Find where the given text appears and provide that cell's center as (x, y) coordinate. 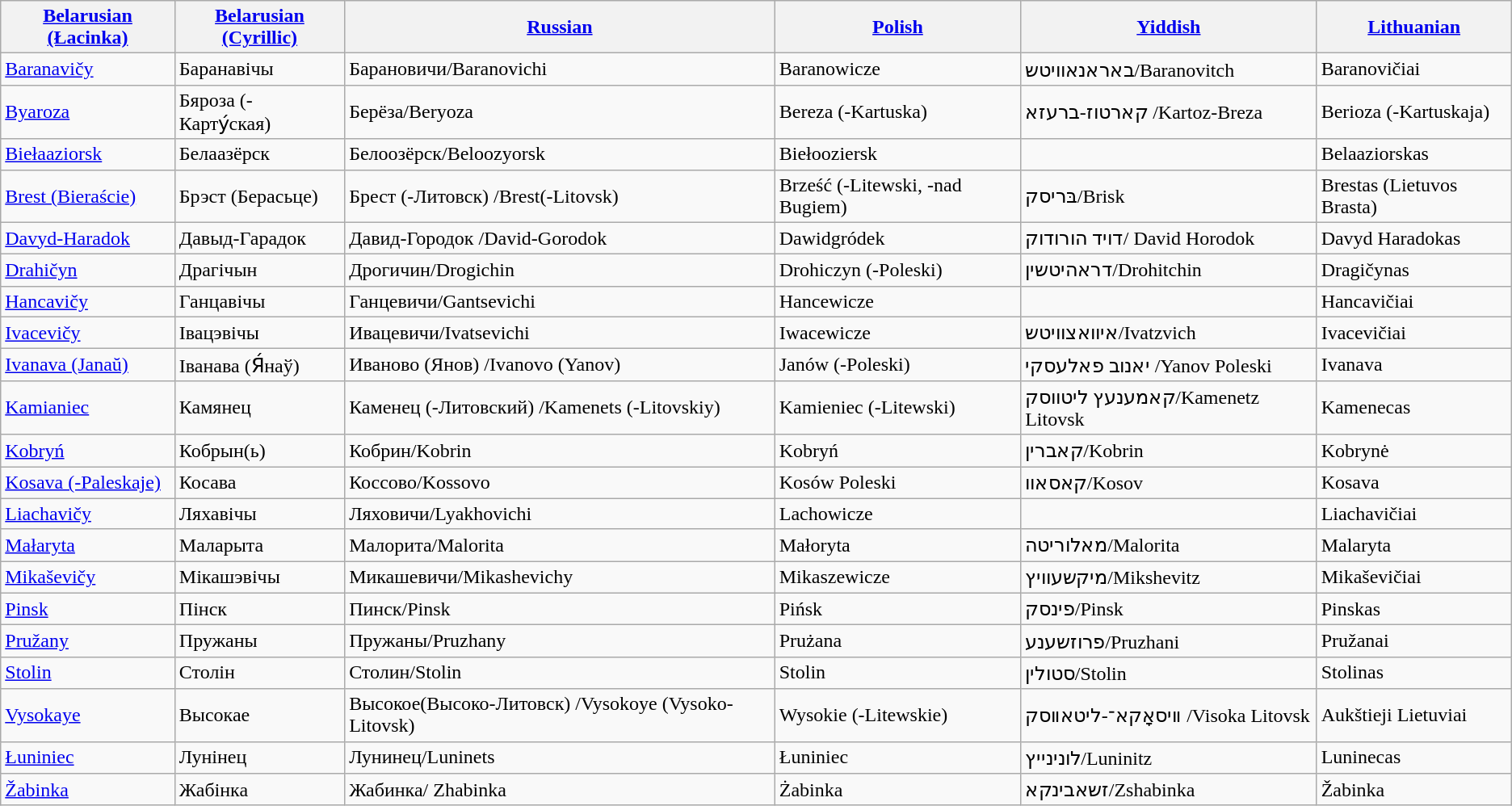
Коссово/Kossovo (561, 483)
Russian (561, 27)
Ляхавічы (259, 514)
קאברין/Kobrin (1169, 451)
מיקשעוויץ/Mikshevitz (1169, 577)
Mikaševičy (88, 577)
דויד הורודוק/ David Horodok (1169, 238)
בּריסק/Brisk (1169, 195)
Ivacevičy (88, 333)
Malaryta (1413, 545)
Pinskas (1413, 609)
Drahičyn (88, 271)
Żabinka (897, 790)
Бяроза (-Карту́ская) (259, 111)
Belaaziorskas (1413, 154)
Biełooziersk (897, 154)
Столин/Stolin (561, 673)
Berioza (-Kartuskaja) (1413, 111)
Столін (259, 673)
Пінск (259, 609)
Лунинец/Luninets (561, 758)
קאמענעץ ליטווסק/Kamenetz Litovsk (1169, 407)
Ивацевичи/Ivatsevichi (561, 333)
Biełaaziorsk (88, 154)
יאנוב פאלעסקי /Yanov Poleski (1169, 365)
Mikaševičiai (1413, 577)
Брест (-Литовск) /Brest(-Litovsk) (561, 195)
Hancavičiai (1413, 301)
פרוזשענע/Pruzhani (1169, 641)
Wysokie (-Litewskie) (897, 716)
Pińsk (897, 609)
Давыд-Гарадок (259, 238)
Брэст (Берасьце) (259, 195)
Pinsk (88, 609)
Маларыта (259, 545)
Kosava (1413, 483)
דראהיטשין/Drohitchin (1169, 271)
מאלוריטה/Malorita (1169, 545)
Косава (259, 483)
Kobrynė (1413, 451)
Мікашэвічы (259, 577)
Lachowicze (897, 514)
איוואצוויטש/Ivatzvich (1169, 333)
Берёза/Beryoza (561, 111)
Hancewicze (897, 301)
Liachavičy (88, 514)
Kamieniec (-Litewski) (897, 407)
Ivanava (1413, 365)
Vysokaye (88, 716)
Драгічын (259, 271)
Давид-Городок /David-Gorodok (561, 238)
Baranowicze (897, 69)
Kosów Poleski (897, 483)
Aukštieji Lietuviai (1413, 716)
סטולין/Stolin (1169, 673)
באראנאוויטש/Baranovitch (1169, 69)
Lithuanian (1413, 27)
זשאבינקא/Zshabinka (1169, 790)
Кобрын(ь) (259, 451)
Kamenecas (1413, 407)
Ляховичи/Lyakhovichi (561, 514)
Janów (-Poleski) (897, 365)
Małoryta (897, 545)
Иваново (Янов) /Ivanovo (Yanov) (561, 365)
Каменец (-Литовский) /Kamenets (-Litovskiy) (561, 407)
Баранавічы (259, 69)
Dragičynas (1413, 271)
Высокое(Высоко-Литовск) /Vysokoye (Vysoko-Litovsk) (561, 716)
Luninecas (1413, 758)
Belarusian (Łacinka) (88, 27)
Kosava (-Paleskaje) (88, 483)
Brest (Bieraście) (88, 195)
Prużana (897, 641)
Ганцавічы (259, 301)
Ivanava (Janaŭ) (88, 365)
Лунінец (259, 758)
Жабінка (259, 790)
Ivacevičiai (1413, 333)
Stolinas (1413, 673)
קארטוז-ברעזא /Kartoz-Breza (1169, 111)
Пружаны (259, 641)
Pružanai (1413, 641)
Жабинка/ Zhabinka (561, 790)
Высокае (259, 716)
Belarusian (Cyrillic) (259, 27)
Davyd-Haradok (88, 238)
Hancavičy (88, 301)
Кобрин/Kobrin (561, 451)
Iwacewicze (897, 333)
Małaryta (88, 545)
Baranavičy (88, 69)
Dawidgródek (897, 238)
Mikaszewicze (897, 577)
Іванава (Я́наў) (259, 365)
לונינייץ/Luninitz (1169, 758)
Pružany (88, 641)
Івацэвічы (259, 333)
קאסאוו/Kosov (1169, 483)
פינסק/Pinsk (1169, 609)
Ганцевичи/Gantsevichi (561, 301)
Byaroza (88, 111)
װיסאָקא־-ליטאװסק /Visoka Litovsk (1169, 716)
Пружаны/Pruzhany (561, 641)
Bereza (-Kartuska) (897, 111)
Kamianiec (88, 407)
Yiddish (1169, 27)
Белоозёрск/Beloozyorsk (561, 154)
Brestas (Lietuvos Brasta) (1413, 195)
Drohiczyn (-Poleski) (897, 271)
Камянец (259, 407)
Дрогичин/Drogichin (561, 271)
Liachavičiai (1413, 514)
Малорита/Malorita (561, 545)
Белаазёрск (259, 154)
Polish (897, 27)
Микашевичи/Mikashevichy (561, 577)
Барановичи/Baranovichi (561, 69)
Brześć (-Litewski, -nad Bugiem) (897, 195)
Baranovičiai (1413, 69)
Davyd Haradokas (1413, 238)
Пинск/Pinsk (561, 609)
